Scan for the cell matching the given text and deliver its [x, y] coordinate at center. 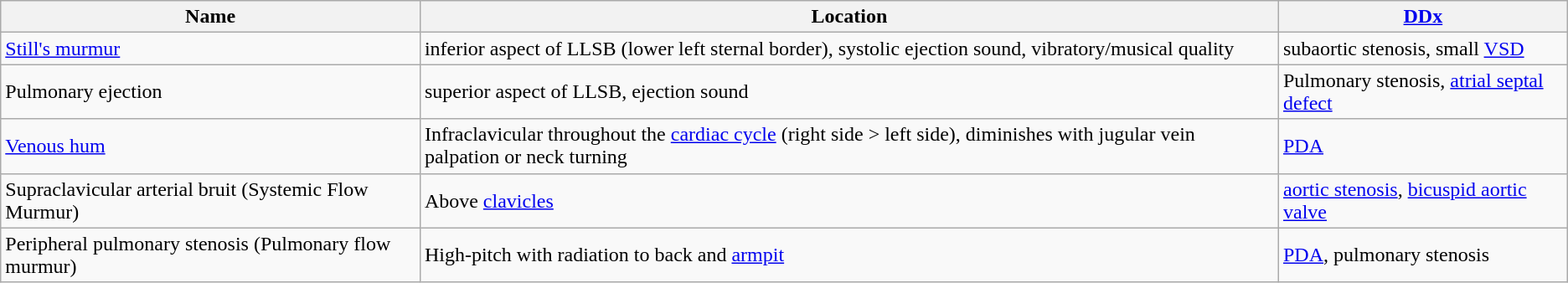
inferior aspect of LLSB (lower left sternal border), systolic ejection sound, vibratory/musical quality [849, 49]
Peripheral pulmonary stenosis (Pulmonary flow murmur) [211, 255]
Still's murmur [211, 49]
PDA, pulmonary stenosis [1422, 255]
Location [849, 17]
High-pitch with radiation to back and armpit [849, 255]
aortic stenosis, bicuspid aortic valve [1422, 201]
Venous hum [211, 146]
subaortic stenosis, small VSD [1422, 49]
superior aspect of LLSB, ejection sound [849, 92]
Supraclavicular arterial bruit (Systemic Flow Murmur) [211, 201]
PDA [1422, 146]
Infraclavicular throughout the cardiac cycle (right side > left side), diminishes with jugular vein palpation or neck turning [849, 146]
Pulmonary ejection [211, 92]
Above clavicles [849, 201]
DDx [1422, 17]
Pulmonary stenosis, atrial septal defect [1422, 92]
Name [211, 17]
